Output the [x, y] coordinate of the center of the cell containing the given text.  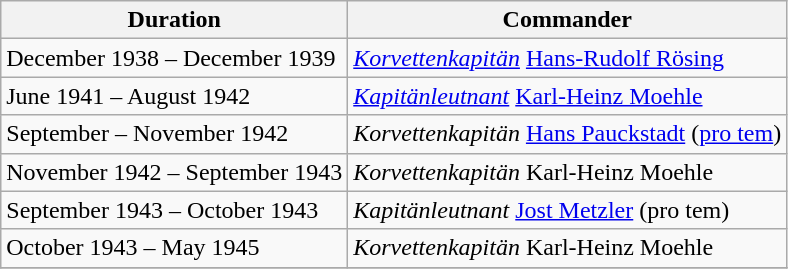
October 1943 – May 1945 [174, 248]
December 1938 – December 1939 [174, 58]
June 1941 – August 1942 [174, 96]
Kapitänleutnant Karl-Heinz Moehle [568, 96]
November 1942 – September 1943 [174, 172]
Kapitänleutnant Jost Metzler (pro tem) [568, 210]
Duration [174, 20]
Korvettenkapitän Hans-Rudolf Rösing [568, 58]
Commander [568, 20]
September 1943 – October 1943 [174, 210]
September – November 1942 [174, 134]
Korvettenkapitän Hans Pauckstadt (pro tem) [568, 134]
